Extract the (x, y) coordinate from the center of the cell holding the provided text.  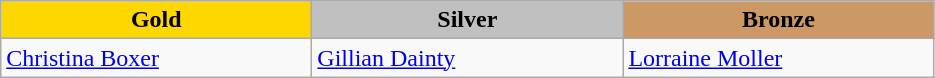
Silver (468, 20)
Lorraine Moller (778, 58)
Gold (156, 20)
Christina Boxer (156, 58)
Bronze (778, 20)
Gillian Dainty (468, 58)
